Determine the (x, y) coordinate at the center of the cell enclosing the given text.  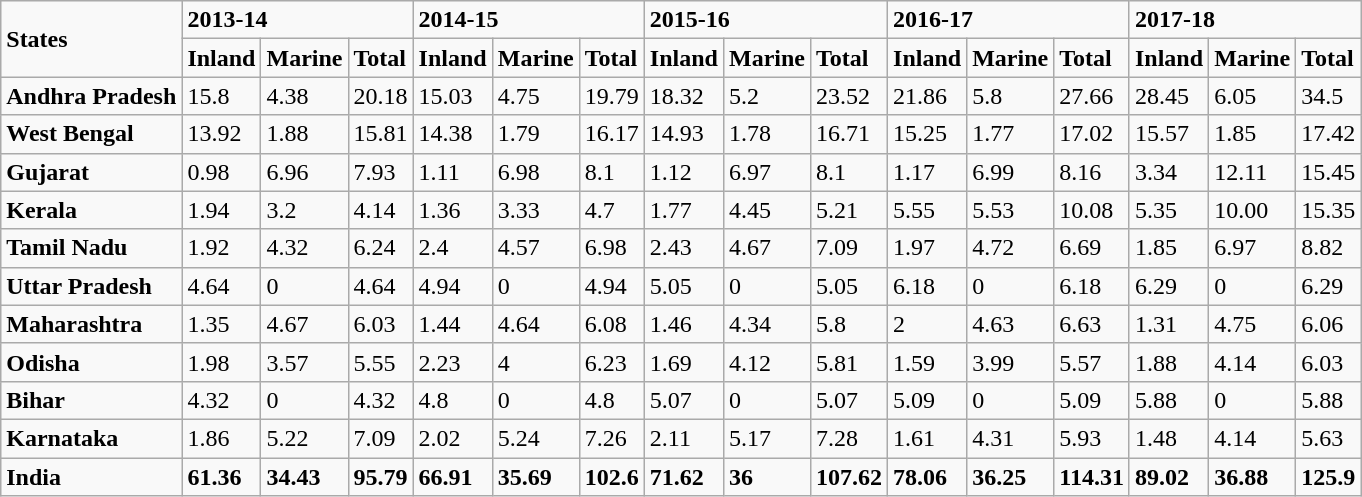
Tamil Nadu (92, 248)
17.02 (1092, 134)
27.66 (1092, 96)
1.78 (766, 134)
17.42 (1328, 134)
71.62 (684, 477)
Gujarat (92, 172)
5.53 (1010, 210)
16.71 (848, 134)
95.79 (380, 477)
1.36 (452, 210)
125.9 (1328, 477)
6.24 (380, 248)
2.43 (684, 248)
1.79 (536, 134)
1.86 (222, 438)
5.17 (766, 438)
78.06 (928, 477)
1.46 (684, 324)
23.52 (848, 96)
1.35 (222, 324)
Odisha (92, 362)
8.16 (1092, 172)
34.43 (304, 477)
5.2 (766, 96)
Uttar Pradesh (92, 286)
19.79 (612, 96)
5.57 (1092, 362)
6.96 (304, 172)
2013-14 (298, 20)
61.36 (222, 477)
1.98 (222, 362)
4.7 (612, 210)
6.05 (1252, 96)
35.69 (536, 477)
36.88 (1252, 477)
5.21 (848, 210)
3.34 (1168, 172)
5.81 (848, 362)
2017-18 (1244, 20)
0.98 (222, 172)
1.12 (684, 172)
21.86 (928, 96)
1.69 (684, 362)
4.72 (1010, 248)
102.6 (612, 477)
8.82 (1328, 248)
15.57 (1168, 134)
4.63 (1010, 324)
3.33 (536, 210)
10.08 (1092, 210)
36 (766, 477)
Karnataka (92, 438)
1.31 (1168, 324)
36.25 (1010, 477)
1.44 (452, 324)
7.93 (380, 172)
2 (928, 324)
2.11 (684, 438)
1.94 (222, 210)
4.12 (766, 362)
7.28 (848, 438)
5.63 (1328, 438)
2.4 (452, 248)
1.59 (928, 362)
3.2 (304, 210)
1.11 (452, 172)
2016-17 (1009, 20)
Kerala (92, 210)
4.38 (304, 96)
2.23 (452, 362)
1.97 (928, 248)
6.08 (612, 324)
89.02 (1168, 477)
16.17 (612, 134)
3.99 (1010, 362)
India (92, 477)
14.38 (452, 134)
6.69 (1092, 248)
15.45 (1328, 172)
1.17 (928, 172)
Maharashtra (92, 324)
4.45 (766, 210)
15.81 (380, 134)
Bihar (92, 400)
20.18 (380, 96)
4.57 (536, 248)
6.06 (1328, 324)
West Bengal (92, 134)
12.11 (1252, 172)
5.24 (536, 438)
15.8 (222, 96)
1.61 (928, 438)
5.93 (1092, 438)
34.5 (1328, 96)
6.23 (612, 362)
4.34 (766, 324)
6.99 (1010, 172)
4.31 (1010, 438)
10.00 (1252, 210)
5.22 (304, 438)
15.35 (1328, 210)
2014-15 (528, 20)
5.35 (1168, 210)
2.02 (452, 438)
15.03 (452, 96)
2015-16 (766, 20)
66.91 (452, 477)
4 (536, 362)
107.62 (848, 477)
1.92 (222, 248)
14.93 (684, 134)
15.25 (928, 134)
18.32 (684, 96)
7.26 (612, 438)
States (92, 39)
6.63 (1092, 324)
13.92 (222, 134)
28.45 (1168, 96)
114.31 (1092, 477)
3.57 (304, 362)
1.48 (1168, 438)
Andhra Pradesh (92, 96)
